Identify which cell holds the provided text, then report its (X, Y) central coordinate. 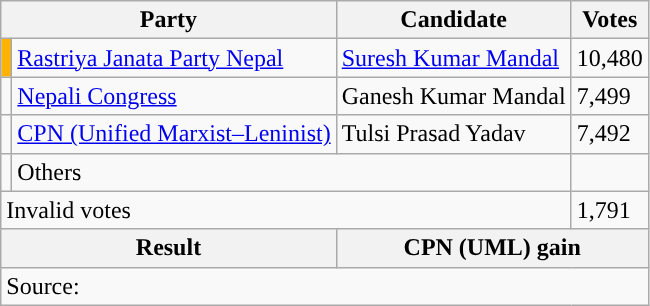
7,499 (610, 96)
CPN (Unified Marxist–Leninist) (174, 134)
Ganesh Kumar Mandal (454, 96)
Result (168, 248)
1,791 (610, 210)
Party (168, 20)
CPN (UML) gain (492, 248)
Candidate (454, 20)
Invalid votes (286, 210)
Tulsi Prasad Yadav (454, 134)
Votes (610, 20)
Others (292, 172)
7,492 (610, 134)
Source: (325, 286)
Rastriya Janata Party Nepal (174, 58)
Nepali Congress (174, 96)
10,480 (610, 58)
Suresh Kumar Mandal (454, 58)
